Capture the cell that displays the provided text and extract its (X, Y) central coordinate. 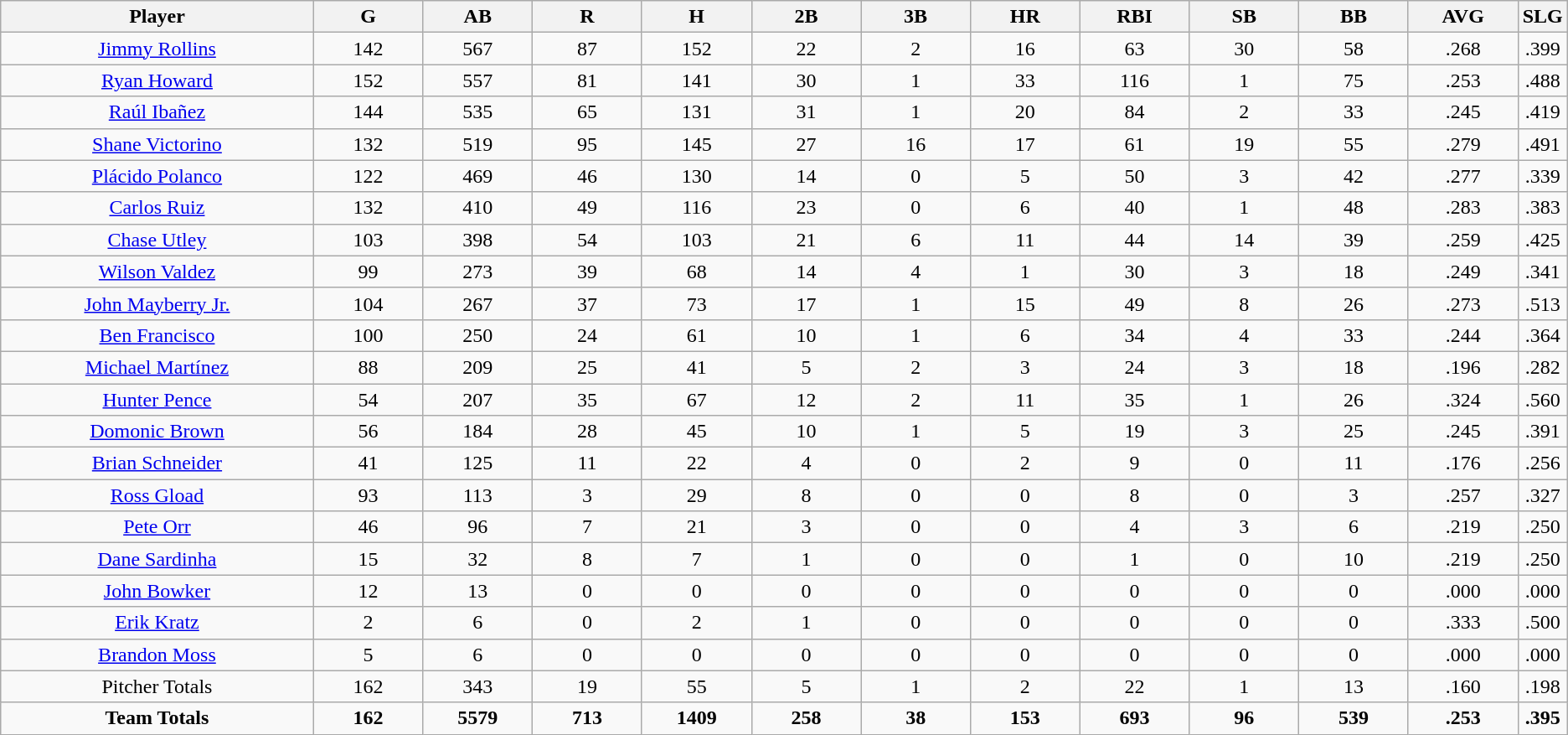
67 (697, 400)
.399 (1543, 49)
.391 (1543, 432)
104 (369, 303)
Michael Martínez (157, 367)
.327 (1543, 495)
AB (477, 17)
68 (697, 272)
32 (477, 559)
144 (369, 112)
Raúl Ibañez (157, 112)
23 (806, 208)
99 (369, 272)
9 (1134, 463)
H (697, 17)
27 (806, 144)
.176 (1462, 463)
1409 (697, 718)
G (369, 17)
BB (1354, 17)
56 (369, 432)
.324 (1462, 400)
31 (806, 112)
539 (1354, 718)
.279 (1462, 144)
.196 (1462, 367)
48 (1354, 208)
Hunter Pence (157, 400)
.283 (1462, 208)
.513 (1543, 303)
95 (588, 144)
R (588, 17)
65 (588, 112)
3B (916, 17)
713 (588, 718)
88 (369, 367)
Brian Schneider (157, 463)
42 (1354, 176)
45 (697, 432)
Carlos Ruiz (157, 208)
SLG (1543, 17)
273 (477, 272)
SB (1245, 17)
130 (697, 176)
Pitcher Totals (157, 686)
Ben Francisco (157, 335)
535 (477, 112)
87 (588, 49)
398 (477, 240)
40 (1134, 208)
Chase Utley (157, 240)
Pete Orr (157, 527)
.341 (1543, 272)
145 (697, 144)
.500 (1543, 623)
469 (477, 176)
38 (916, 718)
Wilson Valdez (157, 272)
.257 (1462, 495)
113 (477, 495)
141 (697, 80)
.256 (1543, 463)
Domonic Brown (157, 432)
RBI (1134, 17)
.277 (1462, 176)
.333 (1462, 623)
.339 (1543, 176)
5579 (477, 718)
131 (697, 112)
29 (697, 495)
Dane Sardinha (157, 559)
184 (477, 432)
20 (1025, 112)
Jimmy Rollins (157, 49)
2B (806, 17)
Ryan Howard (157, 80)
122 (369, 176)
.282 (1543, 367)
693 (1134, 718)
.244 (1462, 335)
125 (477, 463)
Team Totals (157, 718)
37 (588, 303)
207 (477, 400)
.249 (1462, 272)
.273 (1462, 303)
250 (477, 335)
Shane Victorino (157, 144)
557 (477, 80)
John Bowker (157, 591)
28 (588, 432)
.419 (1543, 112)
44 (1134, 240)
267 (477, 303)
Erik Kratz (157, 623)
Player (157, 17)
.560 (1543, 400)
58 (1354, 49)
Brandon Moss (157, 655)
81 (588, 80)
209 (477, 367)
63 (1134, 49)
73 (697, 303)
.425 (1543, 240)
153 (1025, 718)
.491 (1543, 144)
343 (477, 686)
Plácido Polanco (157, 176)
93 (369, 495)
84 (1134, 112)
519 (477, 144)
258 (806, 718)
AVG (1462, 17)
34 (1134, 335)
.268 (1462, 49)
100 (369, 335)
.160 (1462, 686)
.488 (1543, 80)
567 (477, 49)
.259 (1462, 240)
HR (1025, 17)
142 (369, 49)
410 (477, 208)
75 (1354, 80)
.364 (1543, 335)
.198 (1543, 686)
.383 (1543, 208)
Ross Gload (157, 495)
50 (1134, 176)
.395 (1543, 718)
John Mayberry Jr. (157, 303)
